Return the [x, y] coordinate for the center point of the cell that contains the specified text.  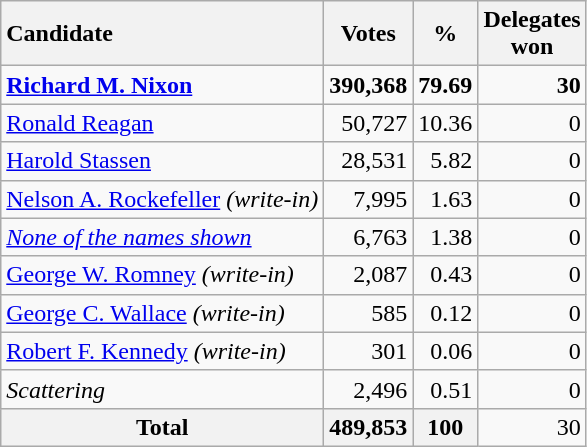
% [446, 34]
390,368 [368, 85]
1.63 [446, 199]
100 [446, 427]
Candidate [162, 34]
7,995 [368, 199]
0.12 [446, 313]
George C. Wallace (write-in) [162, 313]
0.06 [446, 351]
Votes [368, 34]
28,531 [368, 161]
Nelson A. Rockefeller (write-in) [162, 199]
489,853 [368, 427]
Richard M. Nixon [162, 85]
2,087 [368, 275]
Robert F. Kennedy (write-in) [162, 351]
2,496 [368, 389]
Harold Stassen [162, 161]
George W. Romney (write-in) [162, 275]
10.36 [446, 123]
6,763 [368, 237]
0.43 [446, 275]
5.82 [446, 161]
0.51 [446, 389]
Ronald Reagan [162, 123]
Scattering [162, 389]
Delegateswon [532, 34]
50,727 [368, 123]
Total [162, 427]
1.38 [446, 237]
301 [368, 351]
79.69 [446, 85]
None of the names shown [162, 237]
585 [368, 313]
